Output the [X, Y] coordinate of the center of the cell containing the given text.  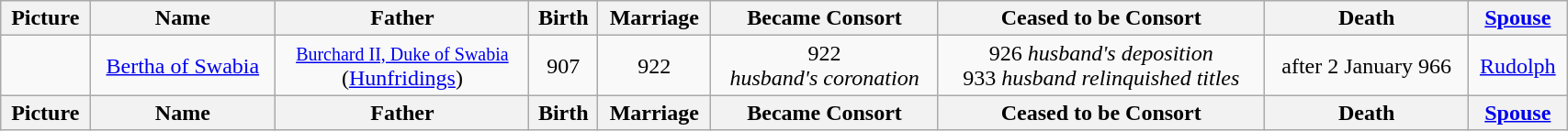
926 husband's deposition933 husband relinquished titles [1100, 66]
Rudolph [1517, 66]
Burchard II, Duke of Swabia(Hunfridings) [402, 66]
Bertha of Swabia [183, 66]
922 [654, 66]
907 [564, 66]
after 2 January 966 [1367, 66]
922husband's coronation [825, 66]
